For the text-containing cell, return its midpoint in (X, Y) coordinate format. 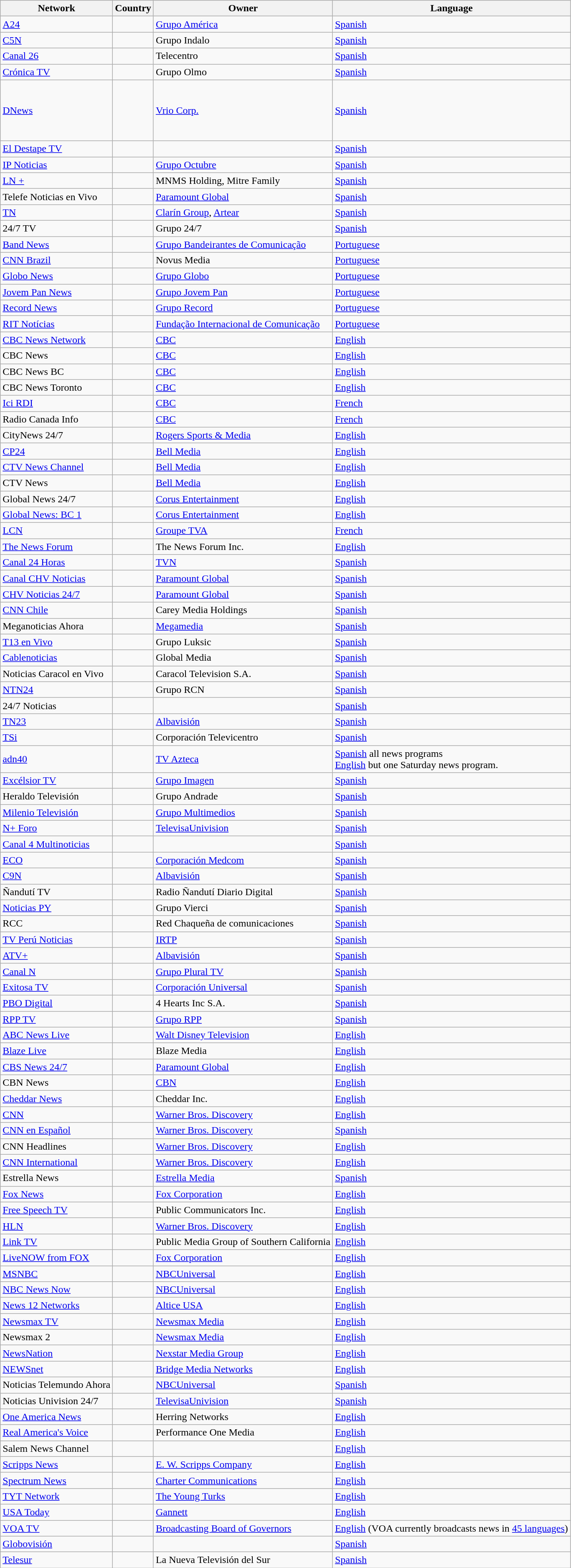
Charter Communications (243, 1480)
Canal 24 Horas (57, 563)
Megamedia (243, 626)
MSNBC (57, 1273)
HLN (57, 1226)
Grupo Andrade (243, 797)
24/7 TV (57, 228)
DNews (57, 110)
TV Perú Noticias (57, 939)
Telesur (57, 1560)
Cheddar Inc. (243, 1099)
TVN (243, 563)
Grupo Olmo (243, 72)
NewsNation (57, 1353)
24/7 Noticias (57, 705)
Novus Media (243, 260)
Spectrum News (57, 1480)
Vrio Corp. (243, 110)
ECO (57, 860)
TV Azteca (243, 759)
Radio Canada Info (57, 419)
4 Hearts Inc S.A. (243, 1003)
Telefe Noticias en Vivo (57, 196)
TN23 (57, 721)
CBS News 24/7 (57, 1067)
USA Today (57, 1512)
Nexstar Media Group (243, 1353)
Grupo 24/7 (243, 228)
Walt Disney Television (243, 1035)
adn40 (57, 759)
MNMS Holding, Mitre Family (243, 181)
LCN (57, 531)
Country (133, 8)
Fox News (57, 1194)
La Nueva Televisión del Sur (243, 1560)
Public Media Group of Southern California (243, 1242)
Grupo Jovem Pan (243, 292)
RCC (57, 924)
Ici RDI (57, 403)
Radio Ñandutí Diario Digital (243, 892)
CTV News Channel (57, 467)
Free Speech TV (57, 1210)
CP24 (57, 451)
CNN Brazil (57, 260)
RPP TV (57, 1019)
NEWSnet (57, 1369)
Language (451, 8)
Grupo Imagen (243, 781)
NBC News Now (57, 1290)
Cheddar News (57, 1099)
CNN (57, 1115)
TYT Network (57, 1496)
Bridge Media Networks (243, 1369)
Clarín Group, Artear (243, 212)
Crónica TV (57, 72)
Blaze Live (57, 1051)
Grupo Bandeirantes de Comunicação (243, 244)
Corporación Universal (243, 987)
Noticias Caracol en Vivo (57, 674)
Canal 4 Multinoticias (57, 844)
Grupo Octubre (243, 165)
CBN News (57, 1083)
Band News (57, 244)
IP Noticias (57, 165)
Global News 24/7 (57, 499)
PBO Digital (57, 1003)
Noticias Univision 24/7 (57, 1401)
Altice USA (243, 1306)
One America News (57, 1417)
Estrella News (57, 1178)
Public Communicators Inc. (243, 1210)
CBC News Network (57, 340)
CTV News (57, 483)
Grupo Globo (243, 276)
Milenio Televisión (57, 812)
CityNews 24/7 (57, 435)
Global Media (243, 658)
CBC News Toronto (57, 387)
Grupo Record (243, 308)
Performance One Media (243, 1433)
Gannett (243, 1512)
The News Forum Inc. (243, 547)
Newsmax TV (57, 1321)
Ñandutí TV (57, 892)
CNN Chile (57, 610)
Grupo Plural TV (243, 971)
Jovem Pan News (57, 292)
The Young Turks (243, 1496)
CBC News (57, 356)
Globovisión (57, 1544)
Carey Media Holdings (243, 610)
Cablenoticias (57, 658)
Grupo Multimedios (243, 812)
Fundação Internacional de Comunicação (243, 324)
LN + (57, 181)
ATV+ (57, 955)
Grupo Indalo (243, 40)
Corporación Medcom (243, 860)
Grupo Luksic (243, 642)
CHV Noticias 24/7 (57, 594)
CBN (243, 1083)
Blaze Media (243, 1051)
TN (57, 212)
Salem News Channel (57, 1448)
CNN Headlines (57, 1146)
Canal 26 (57, 56)
Owner (243, 8)
Grupo RPP (243, 1019)
Scripps News (57, 1464)
The News Forum (57, 547)
Caracol Television S.A. (243, 674)
Telecentro (243, 56)
Meganoticias Ahora (57, 626)
Rogers Sports & Media (243, 435)
Grupo RCN (243, 690)
T13 en Vivo (57, 642)
Exitosa TV (57, 987)
Excélsior TV (57, 781)
Groupe TVA (243, 531)
Grupo América (243, 24)
CBC News BC (57, 372)
E. W. Scripps Company (243, 1464)
C9N (57, 876)
Record News (57, 308)
Estrella Media (243, 1178)
TSi (57, 737)
Globo News (57, 276)
A24 (57, 24)
Link TV (57, 1242)
Herring Networks (243, 1417)
Red Chaqueña de comunicaciones (243, 924)
NTN24 (57, 690)
News 12 Networks (57, 1306)
Broadcasting Board of Governors (243, 1528)
Heraldo Televisión (57, 797)
Network (57, 8)
Newsmax 2 (57, 1337)
Grupo Vierci (243, 908)
C5N (57, 40)
El Destape TV (57, 149)
ABC News Live (57, 1035)
IRTP (243, 939)
RIT Notícias (57, 324)
Noticias PY (57, 908)
Corporación Televicentro (243, 737)
Noticias Telemundo Ahora (57, 1385)
VOA TV (57, 1528)
Canal CHV Noticias (57, 578)
N+ Foro (57, 828)
CNN en Español (57, 1130)
CNN International (57, 1162)
Global News: BC 1 (57, 515)
Real America's Voice (57, 1433)
LiveNOW from FOX (57, 1257)
English (VOA currently broadcasts news in 45 languages) (451, 1528)
Spanish all news programsEnglish but one Saturday news program. (451, 759)
Canal N (57, 971)
